Return the [x, y] coordinate for the center point of the cell that contains the specified text.  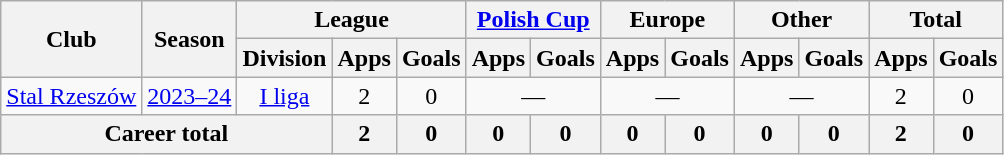
Europe [667, 20]
Season [190, 39]
League [352, 20]
Polish Cup [533, 20]
Division [284, 58]
Career total [166, 134]
Other [801, 20]
Club [72, 39]
Stal Rzeszów [72, 96]
2023–24 [190, 96]
Total [936, 20]
I liga [284, 96]
